For the text-containing cell, return its midpoint in [x, y] coordinate format. 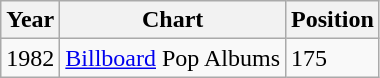
Billboard Pop Albums [173, 58]
175 [333, 58]
Chart [173, 20]
Position [333, 20]
Year [30, 20]
1982 [30, 58]
